Output the (X, Y) coordinate of the center of the cell containing the given text.  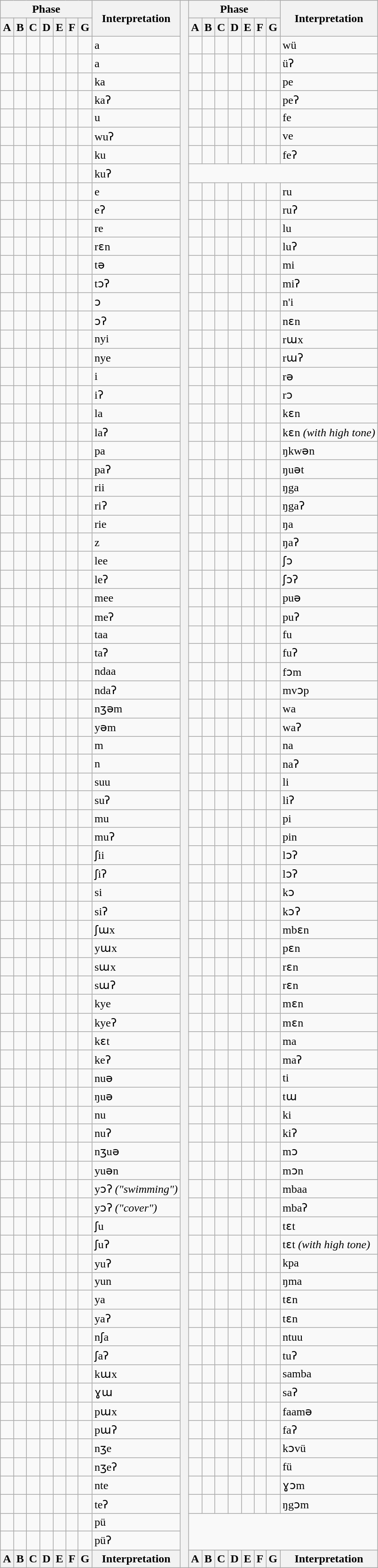
tɛt (329, 1226)
ʃaʔ (136, 1355)
puə (329, 598)
ɣɔm (329, 1485)
ʃɔ (329, 561)
ndaʔ (136, 690)
liʔ (329, 800)
kɯx (136, 1374)
pin (329, 837)
sɯx (136, 966)
kaʔ (136, 100)
leʔ (136, 579)
ma (329, 1041)
nʒe (136, 1448)
kye (136, 1004)
lee (136, 561)
teʔ (136, 1504)
fɔm (329, 672)
ya (136, 1300)
rɯx (329, 339)
mbaa (329, 1189)
mvɔp (329, 690)
nuə (136, 1078)
kiʔ (329, 1133)
ŋuət (329, 469)
eʔ (136, 210)
na (329, 745)
mbɛn (329, 929)
wü (329, 45)
mbaʔ (329, 1207)
faamə (329, 1411)
mɔn (329, 1170)
nʃa (136, 1337)
rɯʔ (329, 358)
ɣɯ (136, 1392)
meʔ (136, 617)
mu (136, 819)
kɛn (329, 414)
kɛt (136, 1041)
la (136, 414)
kɛn (with high tone) (329, 432)
nyi (136, 339)
fu (329, 634)
nye (136, 358)
nɛn (329, 321)
si (136, 892)
nʒəm (136, 709)
ndaa (136, 672)
yɔʔ ("cover") (136, 1207)
yuən (136, 1170)
suu (136, 782)
ŋga (329, 487)
lu (329, 228)
ʃu (136, 1226)
re (136, 228)
keʔ (136, 1059)
ʃuʔ (136, 1244)
kɔvü (329, 1448)
yun (136, 1282)
pɯʔ (136, 1430)
m (136, 745)
yɔʔ ("swimming") (136, 1189)
yaʔ (136, 1318)
nʒeʔ (136, 1467)
n'i (329, 302)
nuʔ (136, 1133)
ɔ (136, 302)
n (136, 764)
mi (329, 265)
maʔ (329, 1059)
taʔ (136, 653)
ʃɯx (136, 929)
tuʔ (329, 1355)
kɔʔ (329, 911)
kɔ (329, 892)
muʔ (136, 837)
nu (136, 1115)
pɯx (136, 1411)
i (136, 377)
faʔ (329, 1430)
yəm (136, 727)
pi (329, 819)
u (136, 118)
ti (329, 1078)
ŋgaʔ (329, 506)
ŋkwən (329, 451)
kuʔ (136, 173)
ɔʔ (136, 321)
tə (136, 265)
ve (329, 136)
üʔ (329, 63)
miʔ (329, 284)
fe (329, 118)
ru (329, 192)
puʔ (329, 617)
paʔ (136, 469)
ruʔ (329, 210)
iʔ (136, 395)
riʔ (136, 506)
kyeʔ (136, 1022)
ʃiʔ (136, 874)
rɔ (329, 395)
nte (136, 1485)
rii (136, 487)
ku (136, 155)
ŋgɔm (329, 1504)
ka (136, 81)
pa (136, 451)
sɯʔ (136, 985)
pe (329, 81)
samba (329, 1374)
li (329, 782)
yuʔ (136, 1263)
püʔ (136, 1540)
tɯ (329, 1097)
ʃɔʔ (329, 579)
luʔ (329, 247)
ki (329, 1115)
tɛt (with high tone) (329, 1244)
taa (136, 634)
pɛn (329, 948)
pü (136, 1522)
mee (136, 598)
nʒuə (136, 1152)
ŋma (329, 1282)
wa (329, 709)
rə (329, 377)
e (136, 192)
feʔ (329, 155)
waʔ (329, 727)
tɔʔ (136, 284)
fü (329, 1467)
ŋuə (136, 1097)
z (136, 542)
ŋa (329, 524)
ŋaʔ (329, 542)
wuʔ (136, 136)
fuʔ (329, 653)
ntuu (329, 1337)
peʔ (329, 100)
rie (136, 524)
mɔ (329, 1152)
kpa (329, 1263)
laʔ (136, 432)
siʔ (136, 911)
naʔ (329, 764)
suʔ (136, 800)
saʔ (329, 1392)
yɯx (136, 948)
ʃii (136, 855)
